Provide the (x, y) coordinate of the cell's center where the given text is located.  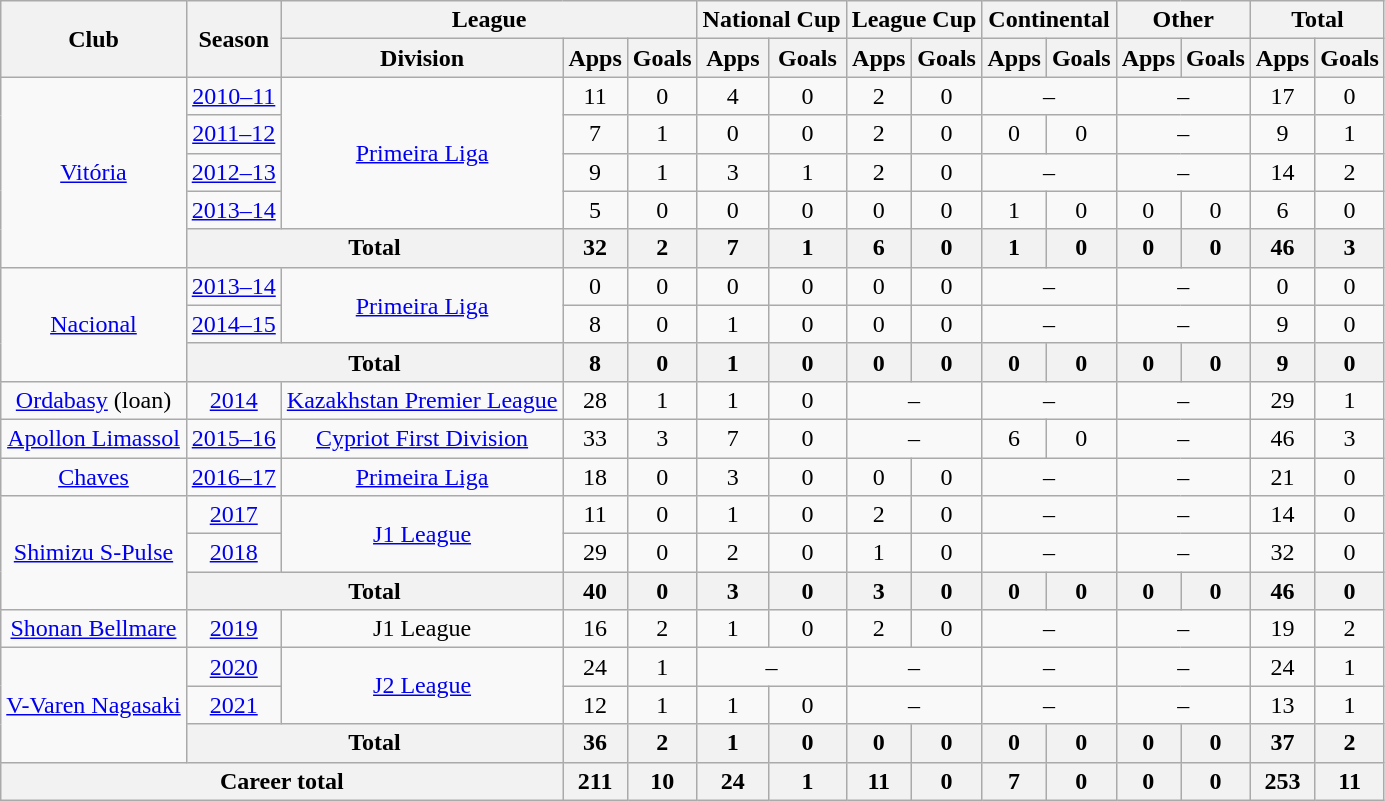
211 (595, 781)
Club (94, 39)
Ordabasy (loan) (94, 400)
40 (595, 591)
V-Varen Nagasaki (94, 705)
2020 (234, 667)
Chaves (94, 477)
5 (595, 210)
League Cup (914, 20)
Kazakhstan Premier League (422, 400)
16 (595, 629)
2016–17 (234, 477)
Career total (282, 781)
18 (595, 477)
2014 (234, 400)
National Cup (772, 20)
2011–12 (234, 134)
Division (422, 58)
Season (234, 39)
Vitória (94, 172)
21 (1282, 477)
10 (662, 781)
Continental (1049, 20)
Other (1183, 20)
36 (595, 743)
2010–11 (234, 96)
19 (1282, 629)
Apollon Limassol (94, 438)
2017 (234, 515)
J2 League (422, 686)
4 (733, 96)
2012–13 (234, 172)
2015–16 (234, 438)
28 (595, 400)
33 (595, 438)
12 (595, 705)
2019 (234, 629)
Nacional (94, 324)
17 (1282, 96)
2014–15 (234, 324)
2021 (234, 705)
253 (1282, 781)
37 (1282, 743)
League (489, 20)
Cypriot First Division (422, 438)
Shonan Bellmare (94, 629)
13 (1282, 705)
Shimizu S-Pulse (94, 553)
2018 (234, 553)
